Search for the cell housing the specified text and yield its [X, Y] center coordinate. 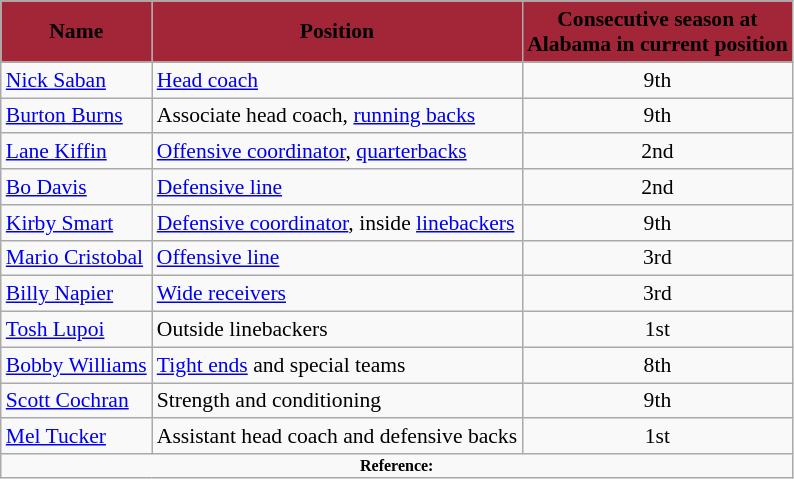
Offensive line [337, 258]
Nick Saban [76, 80]
Burton Burns [76, 116]
Consecutive season atAlabama in current position [658, 32]
Mel Tucker [76, 437]
Billy Napier [76, 294]
Head coach [337, 80]
Reference: [397, 466]
Bo Davis [76, 187]
Assistant head coach and defensive backs [337, 437]
Defensive coordinator, inside linebackers [337, 223]
Name [76, 32]
Tight ends and special teams [337, 365]
Strength and conditioning [337, 401]
8th [658, 365]
Defensive line [337, 187]
Bobby Williams [76, 365]
Lane Kiffin [76, 152]
Position [337, 32]
Kirby Smart [76, 223]
Scott Cochran [76, 401]
Tosh Lupoi [76, 330]
Mario Cristobal [76, 258]
Associate head coach, running backs [337, 116]
Outside linebackers [337, 330]
Offensive coordinator, quarterbacks [337, 152]
Wide receivers [337, 294]
